Return (x, y) of the center of cell containing provided text 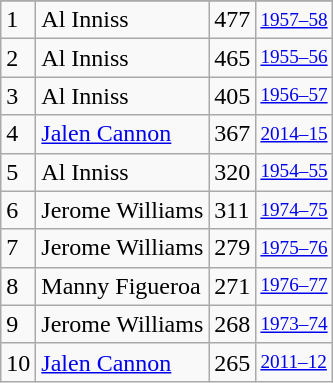
3 (18, 96)
10 (18, 362)
9 (18, 324)
311 (232, 210)
279 (232, 248)
1 (18, 20)
1973–74 (294, 324)
405 (232, 96)
1957–58 (294, 20)
367 (232, 134)
271 (232, 286)
Manny Figueroa (122, 286)
4 (18, 134)
1974–75 (294, 210)
2014–15 (294, 134)
268 (232, 324)
1955–56 (294, 58)
477 (232, 20)
7 (18, 248)
320 (232, 172)
6 (18, 210)
1954–55 (294, 172)
2 (18, 58)
5 (18, 172)
1956–57 (294, 96)
1975–76 (294, 248)
1976–77 (294, 286)
465 (232, 58)
2011–12 (294, 362)
8 (18, 286)
265 (232, 362)
